Pinpoint the cell where the given text exists, returning its (x, y) midpoint coordinate. 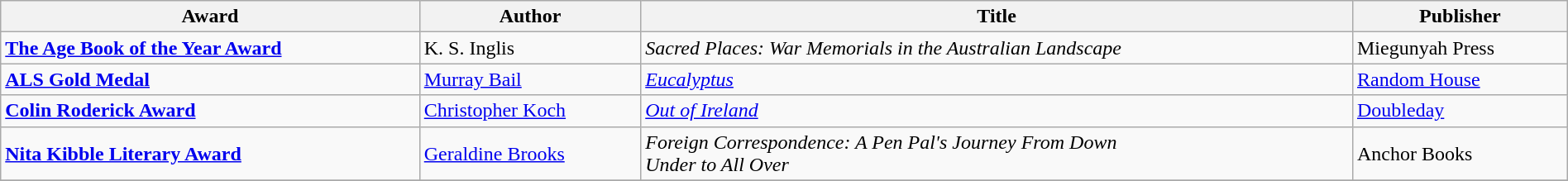
Geraldine Brooks (529, 154)
Sacred Places: War Memorials in the Australian Landscape (997, 48)
Miegunyah Press (1460, 48)
Award (210, 17)
Anchor Books (1460, 154)
Title (997, 17)
Murray Bail (529, 79)
ALS Gold Medal (210, 79)
Colin Roderick Award (210, 111)
Publisher (1460, 17)
Random House (1460, 79)
K. S. Inglis (529, 48)
Doubleday (1460, 111)
Nita Kibble Literary Award (210, 154)
Christopher Koch (529, 111)
Eucalyptus (997, 79)
The Age Book of the Year Award (210, 48)
Foreign Correspondence: A Pen Pal's Journey From DownUnder to All Over (997, 154)
Out of Ireland (997, 111)
Author (529, 17)
